Locate the cell with the specified text and output its (x, y) center coordinate. 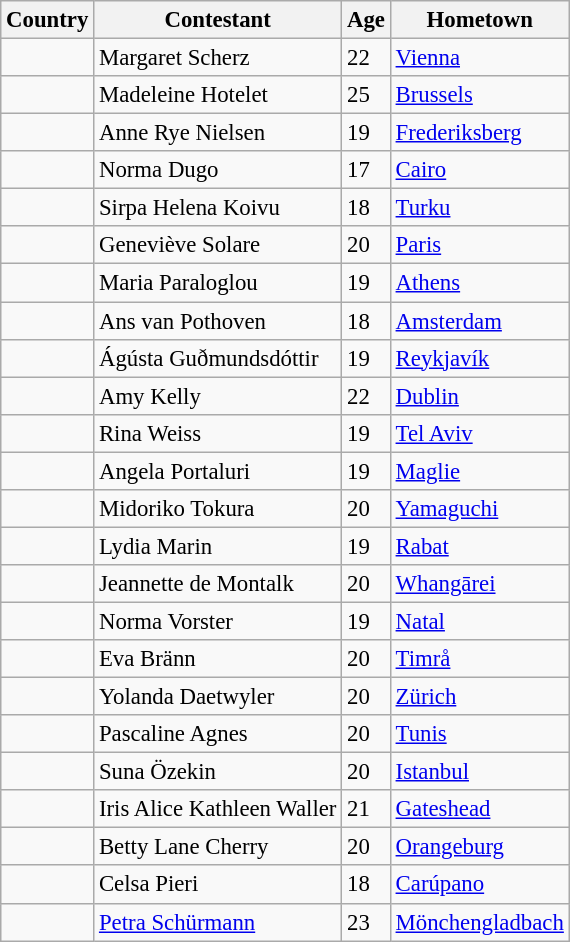
Carúpano (480, 885)
Athens (480, 283)
Hometown (480, 20)
Natal (480, 621)
Country (48, 20)
Vienna (480, 58)
Paris (480, 245)
Orangeburg (480, 847)
Petra Schürmann (218, 922)
Geneviève Solare (218, 245)
Maglie (480, 471)
Contestant (218, 20)
Mönchengladbach (480, 922)
Tel Aviv (480, 433)
Ágústa Guðmundsdóttir (218, 358)
Dublin (480, 396)
Norma Vorster (218, 621)
23 (366, 922)
Suna Özekin (218, 772)
Age (366, 20)
Sirpa Helena Koivu (218, 208)
Margaret Scherz (218, 58)
Frederiksberg (480, 133)
Lydia Marin (218, 546)
Betty Lane Cherry (218, 847)
Timrå (480, 659)
Anne Rye Nielsen (218, 133)
Iris Alice Kathleen Waller (218, 809)
Midoriko Tokura (218, 509)
Rina Weiss (218, 433)
Eva Bränn (218, 659)
Turku (480, 208)
Whangārei (480, 584)
21 (366, 809)
Gateshead (480, 809)
Norma Dugo (218, 170)
Angela Portaluri (218, 471)
Tunis (480, 734)
Reykjavík (480, 358)
Ans van Pothoven (218, 321)
Amy Kelly (218, 396)
Brussels (480, 95)
Celsa Pieri (218, 885)
Yolanda Daetwyler (218, 697)
Amsterdam (480, 321)
25 (366, 95)
Istanbul (480, 772)
Zürich (480, 697)
17 (366, 170)
Pascaline Agnes (218, 734)
Rabat (480, 546)
Jeannette de Montalk (218, 584)
Cairo (480, 170)
Maria Paraloglou (218, 283)
Yamaguchi (480, 509)
Madeleine Hotelet (218, 95)
